Scan for the cell matching the given text and deliver its (x, y) coordinate at center. 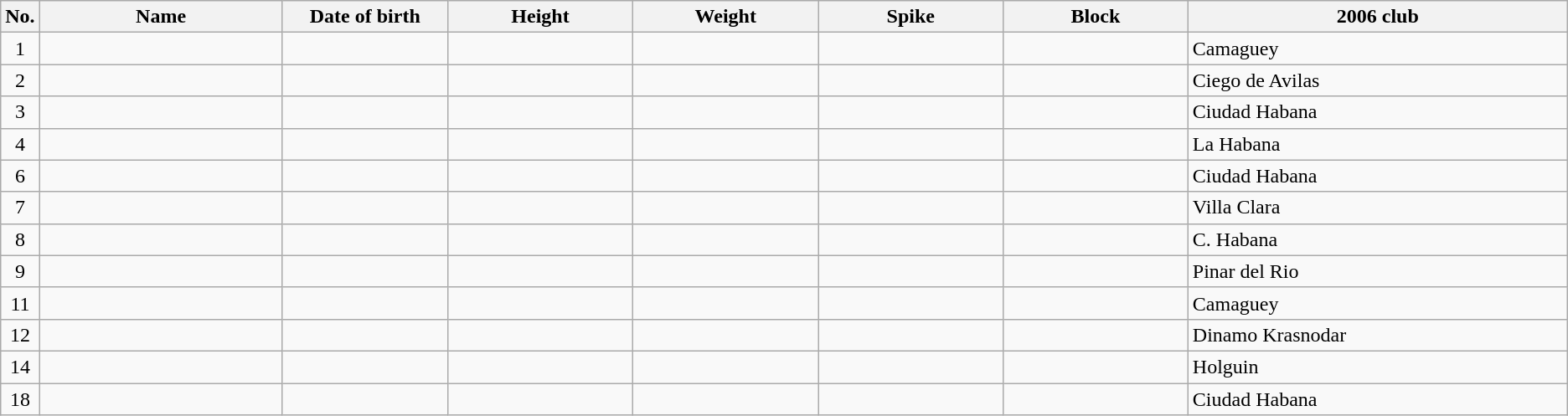
2 (20, 80)
No. (20, 17)
Height (539, 17)
Date of birth (365, 17)
Block (1096, 17)
Weight (725, 17)
7 (20, 208)
Holguin (1377, 367)
11 (20, 303)
12 (20, 335)
9 (20, 271)
6 (20, 176)
3 (20, 112)
Dinamo Krasnodar (1377, 335)
Name (161, 17)
4 (20, 144)
18 (20, 399)
Ciego de Avilas (1377, 80)
Villa Clara (1377, 208)
1 (20, 49)
8 (20, 239)
La Habana (1377, 144)
C. Habana (1377, 239)
Pinar del Rio (1377, 271)
Spike (911, 17)
2006 club (1377, 17)
14 (20, 367)
